Capture the cell that displays the provided text and extract its (X, Y) central coordinate. 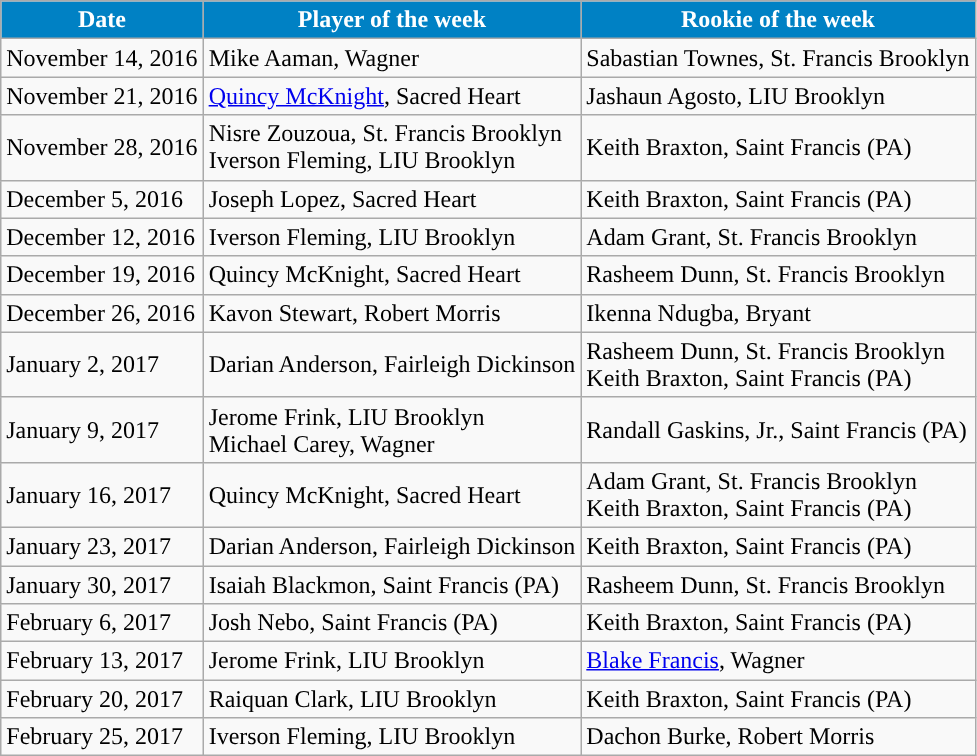
Jerome Frink, LIU Brooklyn (392, 661)
December 26, 2016 (102, 313)
Adam Grant, St. Francis Brooklyn Keith Braxton, Saint Francis (PA) (778, 494)
Nisre Zouzoua, St. Francis BrooklynIverson Fleming, LIU Brooklyn (392, 148)
Josh Nebo, Saint Francis (PA) (392, 623)
November 21, 2016 (102, 96)
November 28, 2016 (102, 148)
Joseph Lopez, Sacred Heart (392, 199)
Jerome Frink, LIU Brooklyn Michael Carey, Wagner (392, 430)
December 5, 2016 (102, 199)
February 13, 2017 (102, 661)
Ikenna Ndugba, Bryant (778, 313)
December 12, 2016 (102, 237)
Raiquan Clark, LIU Brooklyn (392, 699)
Rasheem Dunn, St. Francis BrooklynKeith Braxton, Saint Francis (PA) (778, 364)
January 30, 2017 (102, 585)
February 20, 2017 (102, 699)
January 16, 2017 (102, 494)
Blake Francis, Wagner (778, 661)
December 19, 2016 (102, 275)
Kavon Stewart, Robert Morris (392, 313)
Rookie of the week (778, 20)
February 25, 2017 (102, 737)
Adam Grant, St. Francis Brooklyn (778, 237)
Sabastian Townes, St. Francis Brooklyn (778, 58)
January 23, 2017 (102, 546)
Randall Gaskins, Jr., Saint Francis (PA) (778, 430)
Player of the week (392, 20)
Isaiah Blackmon, Saint Francis (PA) (392, 585)
Jashaun Agosto, LIU Brooklyn (778, 96)
Mike Aaman, Wagner (392, 58)
February 6, 2017 (102, 623)
November 14, 2016 (102, 58)
Date (102, 20)
Dachon Burke, Robert Morris (778, 737)
January 2, 2017 (102, 364)
January 9, 2017 (102, 430)
